Capture the cell that displays the provided text and extract its [x, y] central coordinate. 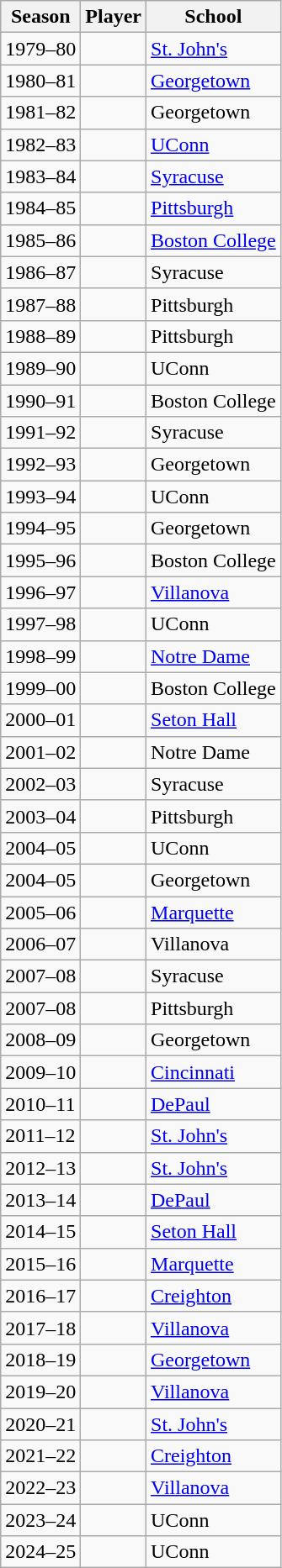
2018–19 [40, 1360]
1982–83 [40, 145]
2009–10 [40, 1072]
1980–81 [40, 81]
2022–23 [40, 1488]
1996–97 [40, 592]
2010–11 [40, 1104]
1988–89 [40, 336]
2012–13 [40, 1168]
2020–21 [40, 1424]
2011–12 [40, 1136]
Player [114, 17]
2014–15 [40, 1232]
2023–24 [40, 1520]
Season [40, 17]
2006–07 [40, 944]
2008–09 [40, 1040]
2002–03 [40, 784]
1983–84 [40, 176]
1990–91 [40, 401]
1991–92 [40, 433]
School [214, 17]
2021–22 [40, 1456]
2003–04 [40, 816]
1981–82 [40, 113]
2005–06 [40, 912]
1992–93 [40, 465]
2019–20 [40, 1392]
1985–86 [40, 240]
2024–25 [40, 1552]
1994–95 [40, 529]
1979–80 [40, 49]
1999–00 [40, 688]
2000–01 [40, 720]
2017–18 [40, 1328]
1986–87 [40, 272]
1989–90 [40, 368]
2013–14 [40, 1200]
1997–98 [40, 624]
1984–85 [40, 208]
Cincinnati [214, 1072]
1995–96 [40, 560]
1987–88 [40, 304]
1993–94 [40, 497]
2001–02 [40, 752]
2016–17 [40, 1296]
2015–16 [40, 1264]
1998–99 [40, 656]
